Determine the [X, Y] coordinate at the center of the cell enclosing the given text.  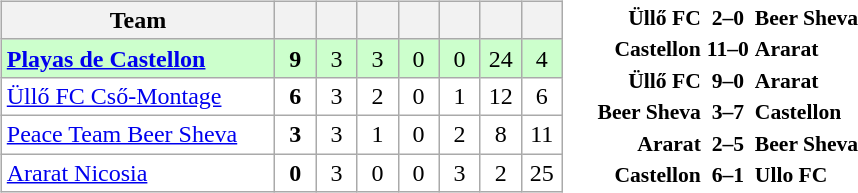
8 [500, 134]
Beer Sheva [649, 112]
25 [542, 173]
9 [296, 58]
9–0 [728, 80]
4 [542, 58]
6–1 [728, 175]
11–0 [728, 49]
Team [138, 20]
Playas de Castellon [138, 58]
Peace Team Beer Sheva [138, 134]
Ararat Nicosia [138, 173]
11 [542, 134]
3–7 [728, 112]
24 [500, 58]
Üllő FC Cső-Montage [138, 96]
Ararat [649, 143]
2–5 [728, 143]
2–0 [728, 17]
12 [500, 96]
